For the text-containing cell, return its midpoint in (X, Y) coordinate format. 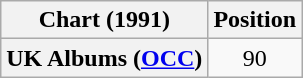
90 (255, 58)
Chart (1991) (104, 20)
UK Albums (OCC) (104, 58)
Position (255, 20)
